Capture the cell that displays the provided text and extract its (X, Y) central coordinate. 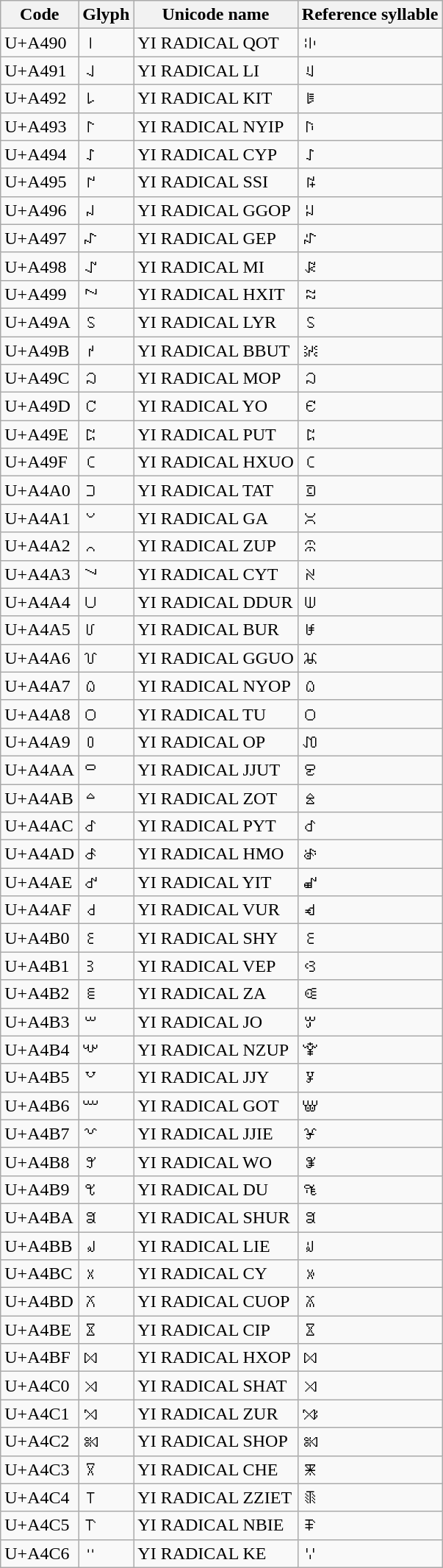
꒽ (106, 1302)
꒝ (106, 407)
ꏂ (370, 938)
꒴ (106, 1050)
U+A4A9 (40, 742)
U+A49B (40, 351)
ꀱ (370, 630)
ꍯ (370, 1469)
꒞ (106, 434)
YI RADICAL GGOP (216, 210)
ꉆ (370, 294)
U+A4B1 (40, 966)
꒮ (106, 882)
꒺ (106, 1217)
ꄖ (370, 1189)
YI RADICAL CHE (216, 1469)
YI RADICAL ZA (216, 994)
YI RADICAL SHY (216, 938)
U+A4AE (40, 882)
U+A4C5 (40, 1525)
꓀ (106, 1386)
U+A4C6 (40, 1553)
꒻ (106, 1246)
꒙ (106, 294)
YI RADICAL GGUO (216, 658)
U+A49C (40, 379)
꒖ (106, 210)
Unicode name (216, 15)
YI RADICAL HXIT (216, 294)
ꉙ (370, 1358)
U+A4A8 (40, 714)
Reference syllable (370, 15)
U+A4BE (40, 1330)
U+A493 (40, 126)
꒿ (106, 1358)
YI RADICAL BBUT (216, 351)
U+A4BC (40, 1274)
U+A4C3 (40, 1469)
ꑿ (370, 407)
꒟ (106, 462)
YI RADICAL HXUO (216, 462)
ꋍ (370, 154)
U+A4AF (40, 910)
U+A4AA (40, 770)
ꈥ (370, 210)
꒩ (106, 742)
Glyph (106, 15)
YI RADICAL BUR (216, 630)
YI RADICAL NYOP (216, 686)
U+A4C4 (40, 1497)
꒾ (106, 1330)
ꎫ (370, 1386)
YI RADICAL WO (216, 1161)
꒧ (106, 686)
꒷ (106, 1134)
YI RADICAL VUR (216, 910)
U+A4B3 (40, 1022)
YI RADICAL PUT (216, 434)
YI RADICAL CUOP (216, 1302)
꒜ (106, 379)
ꈌ (370, 1553)
ꆹ (370, 71)
YI RADICAL OP (216, 742)
U+A4BF (40, 1358)
U+A495 (40, 182)
U+A4A1 (40, 518)
YI RADICAL DDUR (216, 602)
꒯ (106, 910)
꒓ (106, 126)
꒫ (106, 798)
YI RADICAL YIT (216, 882)
ꌬ (370, 182)
꒐ (106, 43)
꒪ (106, 770)
Code (40, 15)
꒑ (106, 71)
U+A4A7 (40, 686)
ꆽ (370, 1246)
YI RADICAL VEP (216, 966)
U+A497 (40, 238)
ꊛ (370, 798)
꒳ (106, 1022)
YI RADICAL ZUR (216, 1414)
꒱ (106, 966)
U+A49A (40, 322)
ꄲ (370, 714)
ꋔ (370, 1497)
U+A4A5 (40, 630)
꓄ (106, 1497)
YI RADICAL CYP (216, 154)
ꊈ (370, 1161)
ꑘ (370, 686)
ꁬ (370, 351)
ꅐ (370, 602)
YI RADICAL HXOP (216, 1358)
YI RADICAL LIE (216, 1246)
YI RADICAL TAT (216, 490)
꓅ (106, 1525)
U+A4A3 (40, 574)
YI RADICAL JJY (216, 1078)
ꋌ (370, 1274)
ꊼ (370, 1302)
ꇸ (370, 99)
ꀒ (370, 742)
YI RADICAL CIP (216, 1330)
꒰ (106, 938)
U+A4A0 (40, 490)
ꁊ (370, 434)
YI RADICAL DU (216, 1189)
꒗ (106, 238)
U+A4BA (40, 1217)
ꄡ (370, 490)
U+A4BD (40, 1302)
YI RADICAL MI (216, 266)
ꎿ (370, 1217)
YI RADICAL YO (216, 407)
꒤ (106, 602)
YI RADICAL CYT (216, 574)
U+A496 (40, 210)
꓆ (106, 1553)
YI RADICAL KIT (216, 99)
YI RADICAL NBIE (216, 1525)
U+A4B6 (40, 1106)
U+A4AD (40, 854)
U+A4B9 (40, 1189)
꒶ (106, 1106)
YI RADICAL LI (216, 71)
YI RADICAL SHAT (216, 1386)
ꋊ (370, 574)
꒠ (106, 490)
꒦ (106, 658)
YI RADICAL SSI (216, 182)
꒹ (106, 1189)
YI RADICAL GOT (216, 1106)
U+A4B0 (40, 938)
ꈠ (370, 658)
U+A4AB (40, 798)
ꐈ (370, 43)
ꉔ (370, 462)
꒸ (106, 1161)
ꐧ (370, 770)
ꊖ (370, 994)
ꇱ (370, 238)
ꇪ (370, 1106)
U+A4AC (40, 826)
꒨ (106, 714)
꒡ (106, 518)
YI RADICAL JJIE (216, 1134)
YI RADICAL JO (216, 1022)
꒔ (106, 154)
ꑱ (370, 882)
꒛ (106, 351)
ꊱ (370, 1330)
ꇤ (370, 518)
U+A498 (40, 266)
ꌀ (370, 1050)
ꊥ (370, 546)
U+A491 (40, 71)
YI RADICAL LYR (216, 322)
ꑍ (370, 126)
꓃ (106, 1469)
YI RADICAL ZUP (216, 546)
YI RADICAL JJUT (216, 770)
YI RADICAL SHUR (216, 1217)
U+A49F (40, 462)
YI RADICAL GEP (216, 238)
U+A4B8 (40, 1161)
ꐯ (370, 1078)
꒘ (106, 266)
꒢ (106, 546)
YI RADICAL CY (216, 1274)
U+A4B2 (40, 994)
U+A494 (40, 154)
꒭ (106, 854)
U+A4C2 (40, 1442)
YI RADICAL ZOT (216, 798)
ꃹ (370, 910)
꓂ (106, 1442)
U+A4A4 (40, 602)
U+A4A2 (40, 546)
YI RADICAL NZUP (216, 1050)
YI RADICAL SHOP (216, 1442)
U+A490 (40, 43)
ꁻ (370, 1525)
U+A4A6 (40, 658)
꒲ (106, 994)
YI RADICAL KE (216, 1553)
꒼ (106, 1274)
YI RADICAL PYT (216, 826)
YI RADICAL GA (216, 518)
ꊧ (370, 1414)
꒬ (106, 826)
YI RADICAL TU (216, 714)
U+A4B5 (40, 1078)
ꂡ (370, 854)
꓁ (106, 1414)
U+A499 (40, 294)
ꐞ (370, 1134)
꒕ (106, 182)
꒥ (106, 630)
꒒ (106, 99)
U+A49D (40, 407)
ꂰ (370, 266)
ꃀ (370, 379)
꒚ (106, 322)
U+A49E (40, 434)
ꇙ (370, 322)
U+A492 (40, 99)
U+A4C0 (40, 1386)
U+A4B7 (40, 1134)
꒵ (106, 1078)
YI RADICAL MOP (216, 379)
ꁐ (370, 826)
YI RADICAL HMO (216, 854)
ꎵ (370, 1442)
YI RADICAL NYIP (216, 126)
꒣ (106, 574)
ꃳ (370, 966)
U+A4B4 (40, 1050)
ꏮ (370, 1022)
U+A4C1 (40, 1414)
U+A4BB (40, 1246)
YI RADICAL ZZIET (216, 1497)
YI RADICAL QOT (216, 43)
